Identify which cell holds the provided text, then report its [x, y] central coordinate. 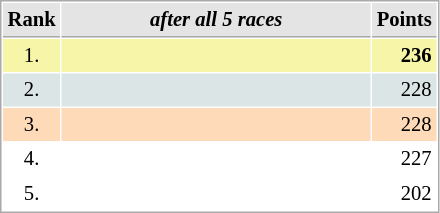
Rank [32, 20]
3. [32, 124]
202 [404, 194]
236 [404, 56]
1. [32, 56]
after all 5 races [216, 20]
2. [32, 90]
Points [404, 20]
4. [32, 158]
227 [404, 158]
5. [32, 194]
